Determine the [X, Y] coordinate at the center of the cell enclosing the given text.  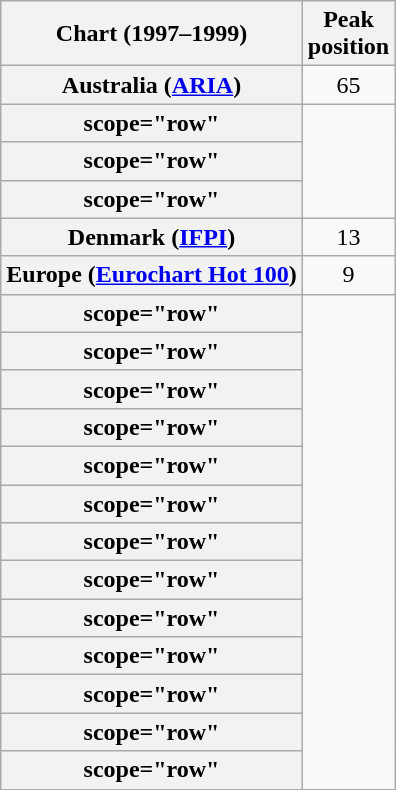
Denmark (IFPI) [152, 237]
Chart (1997–1999) [152, 34]
Peakposition [348, 34]
9 [348, 275]
65 [348, 85]
Europe (Eurochart Hot 100) [152, 275]
13 [348, 237]
Australia (ARIA) [152, 85]
